Scan for the cell matching the given text and deliver its (x, y) coordinate at center. 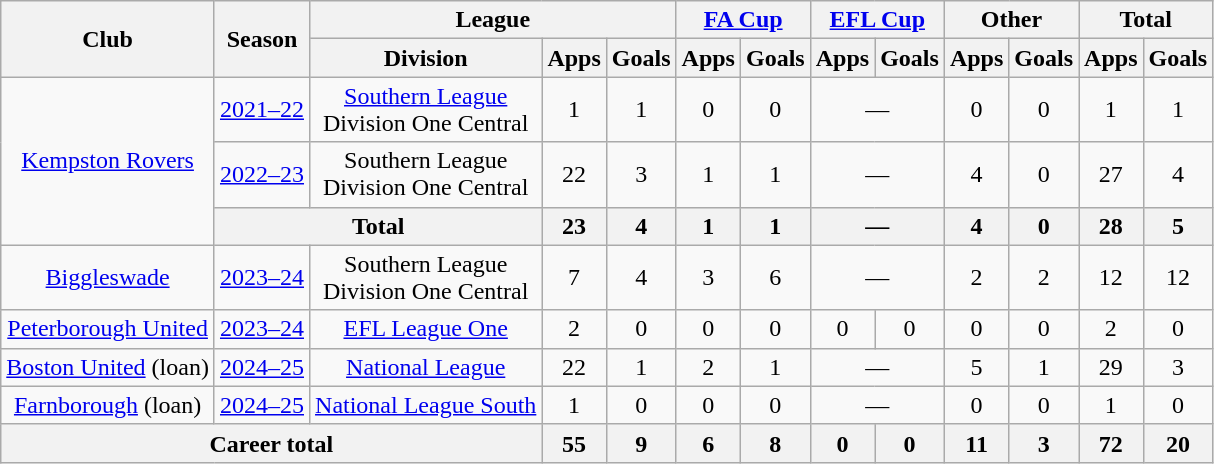
2021–22 (262, 110)
Other (1011, 20)
League (494, 20)
Career total (272, 443)
11 (976, 443)
Boston United (loan) (108, 367)
Biggleswade (108, 278)
Division (426, 58)
EFL Cup (877, 20)
55 (574, 443)
National League South (426, 405)
23 (574, 226)
7 (574, 278)
28 (1111, 226)
72 (1111, 443)
20 (1178, 443)
2022–23 (262, 174)
Season (262, 39)
8 (775, 443)
29 (1111, 367)
27 (1111, 174)
Peterborough United (108, 329)
EFL League One (426, 329)
Club (108, 39)
9 (641, 443)
National League (426, 367)
Farnborough (loan) (108, 405)
Kempston Rovers (108, 161)
FA Cup (743, 20)
